Capture the cell that displays the provided text and extract its (X, Y) central coordinate. 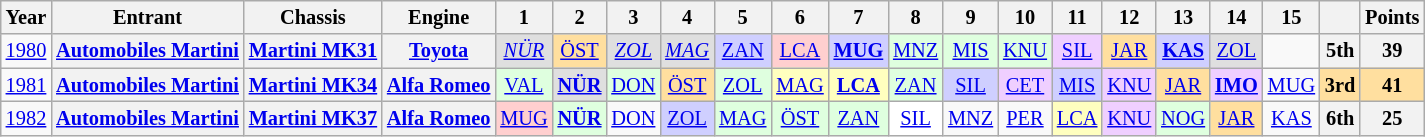
4 (687, 17)
Toyota (438, 51)
2 (580, 17)
Chassis (313, 17)
6th (1340, 118)
IMO (1236, 85)
41 (1392, 85)
Points (1392, 17)
10 (1025, 17)
15 (1292, 17)
13 (1183, 17)
12 (1129, 17)
3 (633, 17)
1982 (26, 118)
Martini MK37 (313, 118)
1980 (26, 51)
Year (26, 17)
14 (1236, 17)
39 (1392, 51)
1981 (26, 85)
Martini MK31 (313, 51)
3rd (1340, 85)
CET (1025, 85)
25 (1392, 118)
11 (1077, 17)
1 (524, 17)
9 (970, 17)
Entrant (148, 17)
PER (1025, 118)
5 (742, 17)
7 (859, 17)
NOG (1183, 118)
8 (916, 17)
Martini MK34 (313, 85)
6 (800, 17)
Engine (438, 17)
5th (1340, 51)
VAL (524, 85)
